Locate the cell with the specified text and output its (X, Y) center coordinate. 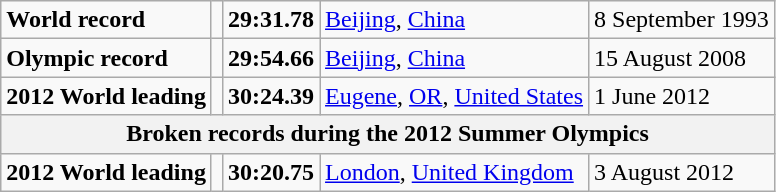
World record (106, 20)
1 June 2012 (682, 96)
3 August 2012 (682, 172)
London, United Kingdom (454, 172)
29:31.78 (270, 20)
30:20.75 (270, 172)
29:54.66 (270, 58)
Broken records during the 2012 Summer Olympics (388, 134)
Eugene, OR, United States (454, 96)
Olympic record (106, 58)
8 September 1993 (682, 20)
15 August 2008 (682, 58)
30:24.39 (270, 96)
